Return the (X, Y) coordinate for the center point of the cell that contains the specified text.  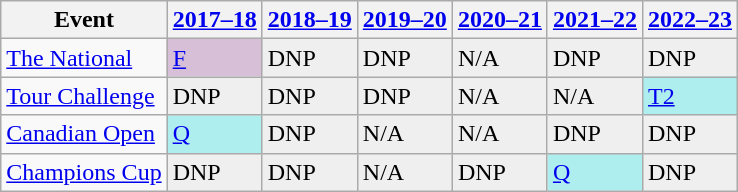
2018–19 (310, 20)
2022–23 (690, 20)
Champions Cup (84, 172)
Tour Challenge (84, 96)
T2 (690, 96)
Canadian Open (84, 134)
2021–22 (594, 20)
Event (84, 20)
The National (84, 58)
2019–20 (404, 20)
2020–21 (500, 20)
2017–18 (214, 20)
F (214, 58)
